Capture the cell that displays the provided text and extract its [X, Y] central coordinate. 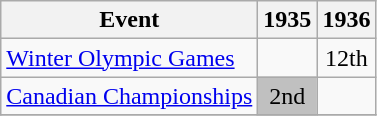
12th [346, 58]
1935 [288, 20]
Canadian Championships [130, 96]
Event [130, 20]
Winter Olympic Games [130, 58]
2nd [288, 96]
1936 [346, 20]
